Identify which cell holds the provided text, then report its (X, Y) central coordinate. 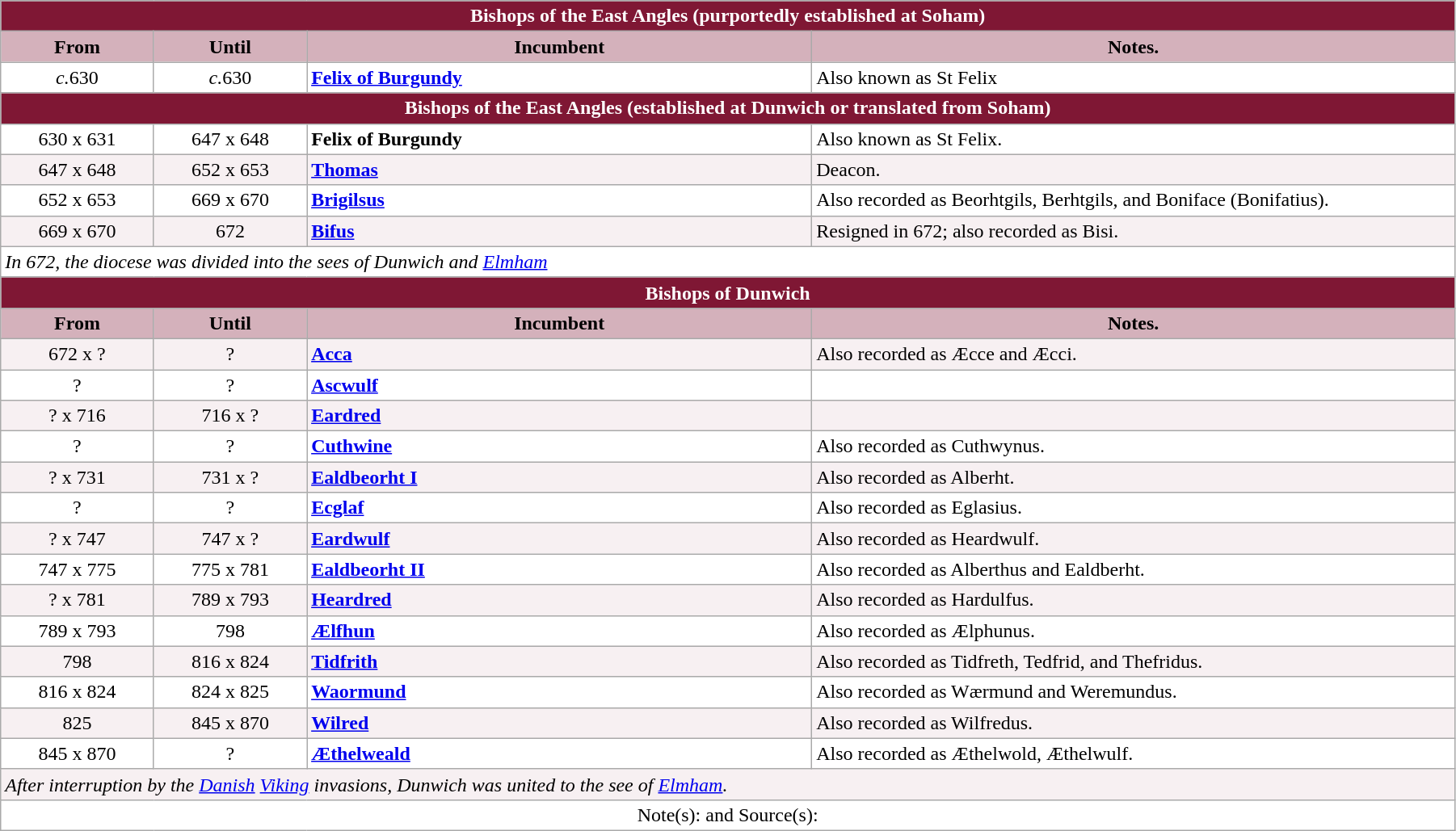
Bishops of the East Angles (established at Dunwich or translated from Soham) (728, 108)
? x 747 (78, 539)
Wilred (559, 723)
? x 781 (78, 600)
Also recorded as Tidfreth, Tedfrid, and Thefridus. (1134, 661)
Also recorded as Æcce and Æcci. (1134, 354)
? x 716 (78, 416)
Also recorded as Alberthus and Ealdberht. (1134, 569)
Ælfhun (559, 631)
Cuthwine (559, 447)
672 x ? (78, 354)
716 x ? (229, 416)
Deacon. (1134, 170)
Tidfrith (559, 661)
825 (78, 723)
Also recorded as Wærmund and Weremundus. (1134, 692)
Also recorded as Cuthwynus. (1134, 447)
Ecglaf (559, 508)
Bifus (559, 231)
Ealdbeorht II (559, 569)
Æthelweald (559, 753)
Eardwulf (559, 539)
Bishops of the East Angles (purportedly established at Soham) (728, 16)
Note(s): and Source(s): (728, 815)
In 672, the diocese was divided into the sees of Dunwich and Elmham (728, 262)
731 x ? (229, 477)
Heardred (559, 600)
Eardred (559, 416)
Also known as St Felix (1134, 78)
After interruption by the Danish Viking invasions, Dunwich was united to the see of Elmham. (728, 784)
824 x 825 (229, 692)
Also recorded as Æthelwold, Æthelwulf. (1134, 753)
Brigilsus (559, 200)
747 x 775 (78, 569)
775 x 781 (229, 569)
Also recorded as Heardwulf. (1134, 539)
Ealdbeorht I (559, 477)
630 x 631 (78, 139)
Also recorded as Eglasius. (1134, 508)
Bishops of Dunwich (728, 292)
Resigned in 672; also recorded as Bisi. (1134, 231)
Also recorded as Wilfredus. (1134, 723)
Acca (559, 354)
Also recorded as Ælphunus. (1134, 631)
? x 731 (78, 477)
Also recorded as Alberht. (1134, 477)
Ascwulf (559, 385)
747 x ? (229, 539)
Waormund (559, 692)
Also known as St Felix. (1134, 139)
Thomas (559, 170)
Also recorded as Beorhtgils, Berhtgils, and Boniface (Bonifatius). (1134, 200)
Also recorded as Hardulfus. (1134, 600)
672 (229, 231)
